Search for the cell housing the specified text and yield its (x, y) center coordinate. 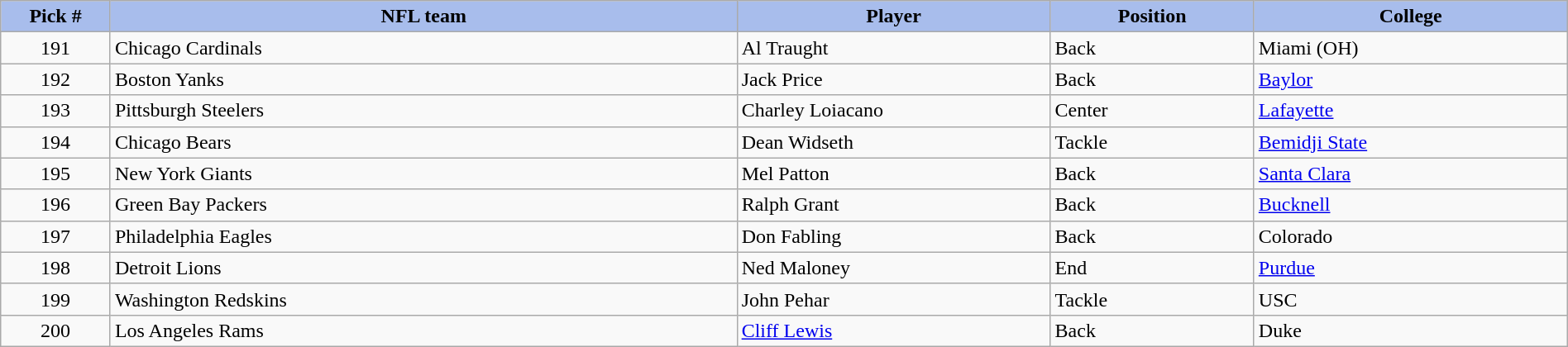
Washington Redskins (423, 299)
Cliff Lewis (893, 330)
Chicago Cardinals (423, 48)
198 (56, 268)
191 (56, 48)
Don Fabling (893, 236)
196 (56, 205)
John Pehar (893, 299)
Baylor (1411, 79)
New York Giants (423, 173)
Player (893, 17)
Duke (1411, 330)
Jack Price (893, 79)
Pittsburgh Steelers (423, 111)
Colorado (1411, 236)
Detroit Lions (423, 268)
Position (1152, 17)
End (1152, 268)
194 (56, 142)
Purdue (1411, 268)
Charley Loiacano (893, 111)
NFL team (423, 17)
Center (1152, 111)
Chicago Bears (423, 142)
197 (56, 236)
Al Traught (893, 48)
Dean Widseth (893, 142)
Santa Clara (1411, 173)
Miami (OH) (1411, 48)
Green Bay Packers (423, 205)
200 (56, 330)
Philadelphia Eagles (423, 236)
192 (56, 79)
USC (1411, 299)
Boston Yanks (423, 79)
193 (56, 111)
Ralph Grant (893, 205)
Lafayette (1411, 111)
Los Angeles Rams (423, 330)
College (1411, 17)
Bemidji State (1411, 142)
Mel Patton (893, 173)
Ned Maloney (893, 268)
Pick # (56, 17)
Bucknell (1411, 205)
199 (56, 299)
195 (56, 173)
